Capture the cell that displays the provided text and extract its [x, y] central coordinate. 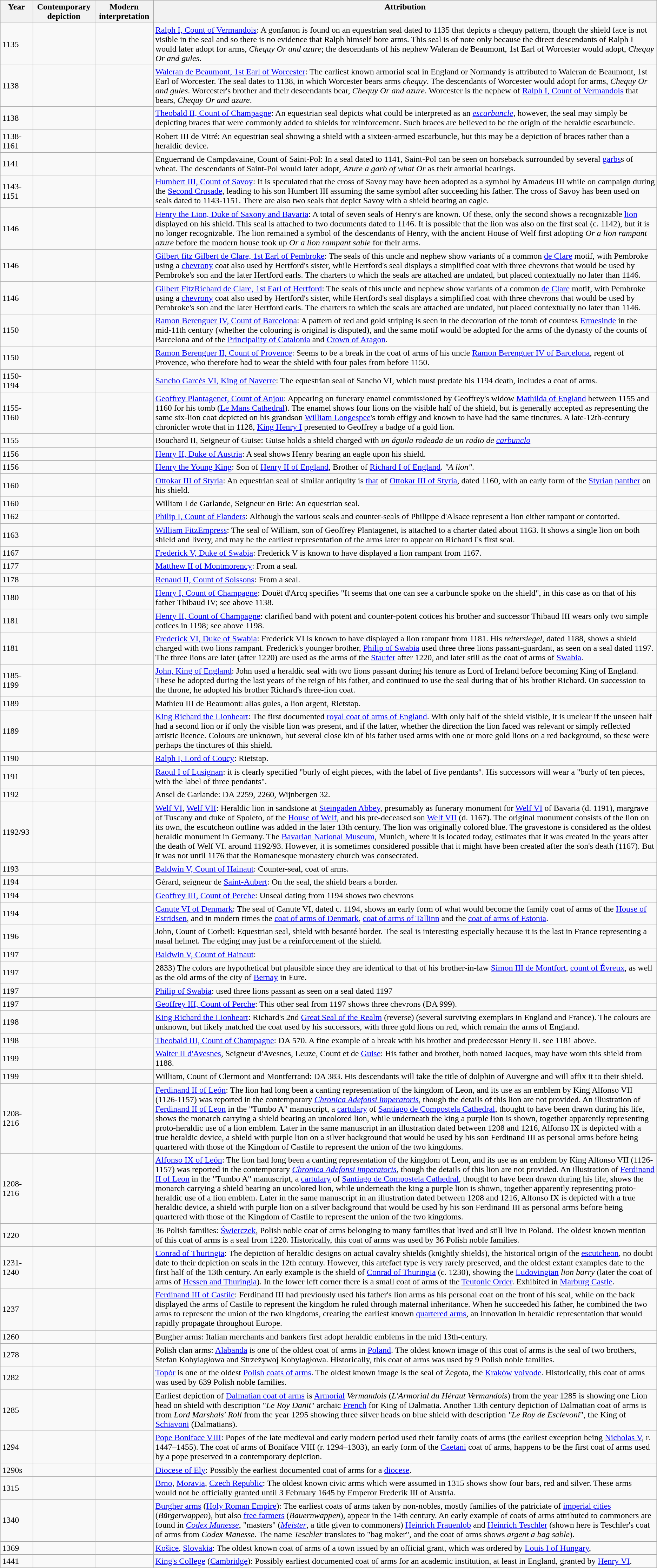
Bouchard II, Seigneur of Guise: Guise holds a shield charged with un águila rodeada de un radio de carbunclo [405, 441]
King's College (Cambridge): Possibly earliest documented coat of arms for an academic institution, at least in England, granted by Henry VI. [405, 1561]
1282 [16, 1377]
Ralph I, Lord of Coucy: Rietstap. [405, 759]
Henry II, Duke of Austria: A seal shows Henry bearing an eagle upon his shield. [405, 454]
1177 [16, 566]
Baldwin V, Count of Hainaut: Counter-seal, coat of arms. [405, 869]
Philip of Swabia: used three lions passant as seen on a seal dated 1197 [405, 991]
Henry the Young King: Son of Henry II of England, Brother of Richard I of England. "A lion". [405, 467]
Košice, Slovakia: The oldest known coat of arms of a town issued by an official grant, which was ordered by Louis I of Hungary, [405, 1548]
1135 [16, 44]
Diocese of Ely: Possibly the earliest documented coat of arms for a diocese. [405, 1470]
1143-1151 [16, 191]
1196 [16, 937]
1278 [16, 1355]
1220 [16, 1235]
Modern interpretation [124, 12]
1340 [16, 1520]
Gérard, seigneur de Saint-Aubert: On the seal, the shield bears a border. [405, 882]
1315 [16, 1488]
Matthew II of Montmorency: From a seal. [405, 566]
Frederick V, Duke of Swabia: Frederick V is known to have displayed a lion rampant from 1167. [405, 553]
1163 [16, 535]
1369 [16, 1548]
Burgher arms: Italian merchants and bankers first adopt heraldic emblems in the mid 13th-century. [405, 1337]
Geoffrey III, Count of Perche: This other seal from 1197 shows three chevrons (DA 999). [405, 1004]
1294 [16, 1447]
Philip I, Count of Flanders: Although the various seals and counter-seals of Philippe d'Alsace represent a lion either rampant or contorted. [405, 517]
1162 [16, 517]
1290s [16, 1470]
Renaud II, Count of Soissons: From a seal. [405, 580]
1178 [16, 580]
1237 [16, 1309]
1192 [16, 795]
1167 [16, 553]
1441 [16, 1561]
1138-1161 [16, 141]
1150-1194 [16, 381]
1231-1240 [16, 1267]
1155 [16, 441]
Walter II d'Avesnes, Seigneur d'Avesnes, Leuze, Count et de Guise: His father and brother, both named Jacques, may have worn this shield from 1188. [405, 1059]
Attribution [405, 12]
1260 [16, 1337]
1285 [16, 1410]
Contemporary depiction [64, 12]
1193 [16, 869]
Baldwin V, Count of Hainaut: [405, 954]
1180 [16, 597]
William I de Garlande, Seigneur en Brie: An equestrian seal. [405, 503]
1185-1199 [16, 680]
1141 [16, 164]
1192/93 [16, 832]
Theobald III, Count of Champagne: DA 570. A fine example of a break with his brother and predecessor Henry II. see 1181 above. [405, 1040]
1155-1160 [16, 413]
Mathieu III de Beaumont: alias gules, a lion argent, Rietstap. [405, 703]
1190 [16, 759]
Geoffrey III, Count of Perche: Unseal dating from 1194 shows two chevrons [405, 895]
Year [16, 12]
Sancho Garcés VI, King of Naverre: The equestrian seal of Sancho VI, which must predate his 1194 death, includes a coat of arms. [405, 381]
William, Count of Clermont and Montferrand: DA 383. His descendants will take the title of dolphin of Auvergne and will affix it to their shield. [405, 1077]
Ansel de Garlande: DA 2259, 2260, Wijnbergen 32. [405, 795]
1191 [16, 776]
